Determine the [X, Y] coordinate at the center of the cell enclosing the given text.  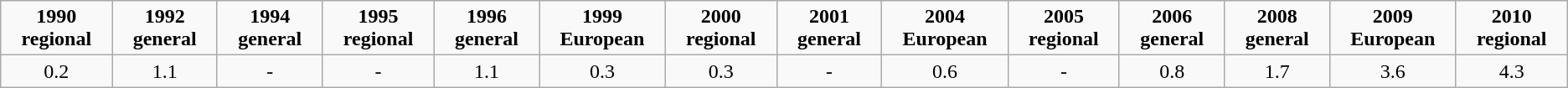
0.8 [1172, 71]
2000 regional [720, 28]
1.7 [1277, 71]
2005 regional [1064, 28]
1992 general [165, 28]
1995 regional [379, 28]
2009 European [1393, 28]
0.6 [945, 71]
0.2 [57, 71]
3.6 [1393, 71]
2006 general [1172, 28]
2008 general [1277, 28]
1990 regional [57, 28]
1994 general [270, 28]
2004 European [945, 28]
4.3 [1511, 71]
1996 general [487, 28]
2010 regional [1511, 28]
2001 general [829, 28]
1999 European [602, 28]
